Output the [X, Y] coordinate of the center of the cell containing the given text.  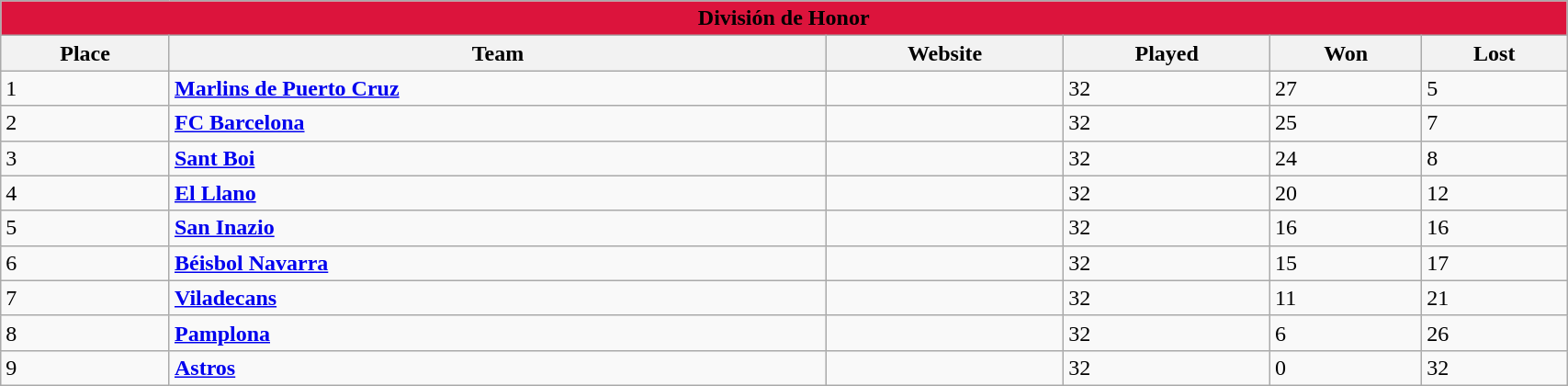
17 [1495, 263]
FC Barcelona [498, 123]
1 [85, 88]
20 [1347, 193]
25 [1347, 123]
21 [1495, 298]
San Inazio [498, 228]
3 [85, 158]
Marlins de Puerto Cruz [498, 88]
26 [1495, 333]
Place [85, 53]
División de Honor [784, 18]
Won [1347, 53]
Played [1167, 53]
Astros [498, 368]
24 [1347, 158]
Lost [1495, 53]
9 [85, 368]
27 [1347, 88]
12 [1495, 193]
Pamplona [498, 333]
Viladecans [498, 298]
Béisbol Navarra [498, 263]
Website [944, 53]
15 [1347, 263]
4 [85, 193]
0 [1347, 368]
Sant Boi [498, 158]
El Llano [498, 193]
11 [1347, 298]
2 [85, 123]
Team [498, 53]
